Locate the cell with the specified text and output its [x, y] center coordinate. 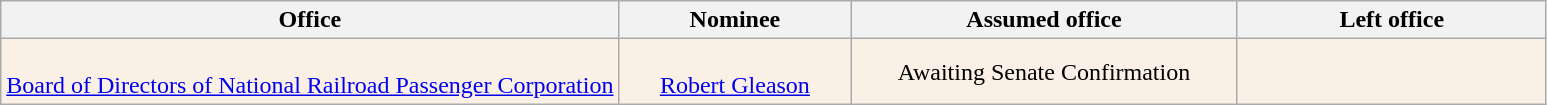
Left office [1392, 20]
Awaiting Senate Confirmation [1044, 72]
Office [310, 20]
Board of Directors of National Railroad Passenger Corporation [310, 72]
Nominee [735, 20]
Robert Gleason [735, 72]
Assumed office [1044, 20]
